Extract the [x, y] coordinate from the center of the cell holding the provided text.  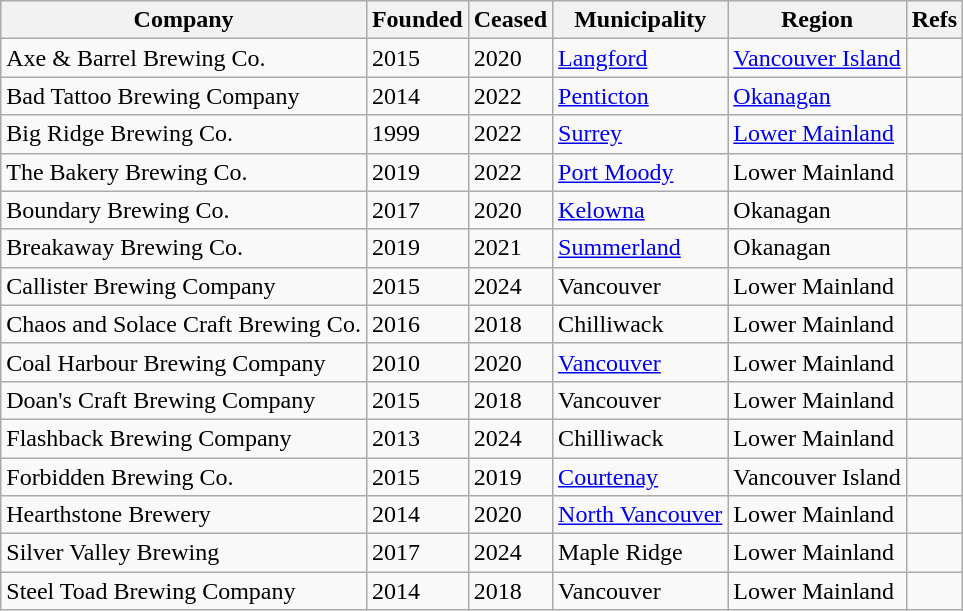
Kelowna [640, 210]
Company [184, 20]
Surrey [640, 134]
Ceased [510, 20]
Forbidden Brewing Co. [184, 477]
The Bakery Brewing Co. [184, 172]
Founded [417, 20]
2013 [417, 438]
Maple Ridge [640, 553]
2010 [417, 362]
2016 [417, 324]
Hearthstone Brewery [184, 515]
Refs [934, 20]
North Vancouver [640, 515]
Chaos and Solace Craft Brewing Co. [184, 324]
Steel Toad Brewing Company [184, 591]
Doan's Craft Brewing Company [184, 400]
Boundary Brewing Co. [184, 210]
Summerland [640, 248]
Coal Harbour Brewing Company [184, 362]
Region [817, 20]
Penticton [640, 96]
Axe & Barrel Brewing Co. [184, 58]
Langford [640, 58]
Silver Valley Brewing [184, 553]
Breakaway Brewing Co. [184, 248]
Bad Tattoo Brewing Company [184, 96]
2021 [510, 248]
Big Ridge Brewing Co. [184, 134]
Flashback Brewing Company [184, 438]
Courtenay [640, 477]
Port Moody [640, 172]
Callister Brewing Company [184, 286]
1999 [417, 134]
Municipality [640, 20]
